Capture the cell that displays the provided text and extract its (X, Y) central coordinate. 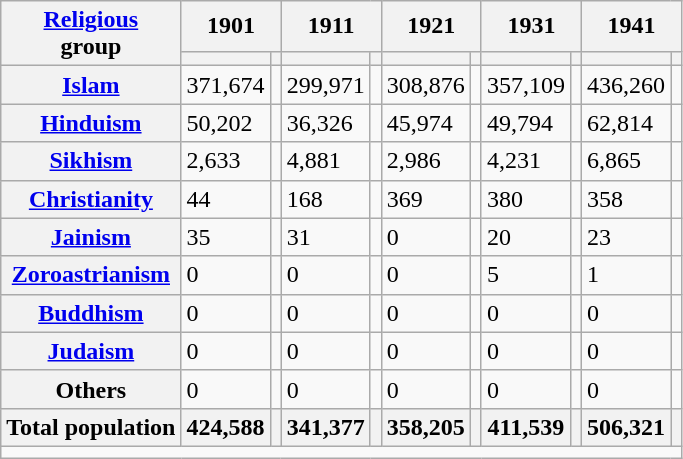
62,814 (626, 123)
36,326 (326, 123)
299,971 (326, 85)
1941 (632, 26)
Judaism (91, 351)
1911 (331, 26)
49,794 (526, 123)
2,986 (426, 161)
Sikhism (91, 161)
45,974 (426, 123)
Zoroastrianism (91, 275)
369 (426, 199)
380 (526, 199)
6,865 (626, 161)
358,205 (426, 427)
358 (626, 199)
1 (626, 275)
1921 (431, 26)
411,539 (526, 427)
424,588 (226, 427)
31 (326, 237)
20 (526, 237)
341,377 (326, 427)
4,231 (526, 161)
308,876 (426, 85)
Buddhism (91, 313)
1931 (531, 26)
357,109 (526, 85)
Islam (91, 85)
Jainism (91, 237)
Christianity (91, 199)
Others (91, 389)
Religiousgroup (91, 34)
44 (226, 199)
1901 (231, 26)
4,881 (326, 161)
Total population (91, 427)
2,633 (226, 161)
5 (526, 275)
506,321 (626, 427)
23 (626, 237)
436,260 (626, 85)
35 (226, 237)
371,674 (226, 85)
168 (326, 199)
Hinduism (91, 123)
50,202 (226, 123)
